Capture the cell that displays the provided text and extract its (x, y) central coordinate. 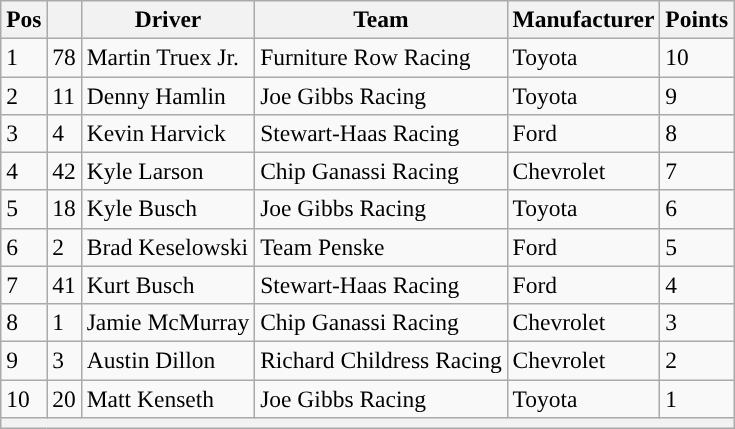
Kurt Busch (168, 285)
20 (64, 398)
Richard Childress Racing (381, 360)
18 (64, 209)
Manufacturer (584, 19)
Austin Dillon (168, 360)
Points (697, 19)
Martin Truex Jr. (168, 57)
41 (64, 285)
42 (64, 171)
Kevin Harvick (168, 133)
Team (381, 19)
Kyle Larson (168, 171)
Kyle Busch (168, 209)
Pos (24, 19)
Driver (168, 19)
Denny Hamlin (168, 95)
Furniture Row Racing (381, 57)
78 (64, 57)
Matt Kenseth (168, 398)
Team Penske (381, 247)
Jamie McMurray (168, 322)
Brad Keselowski (168, 247)
11 (64, 95)
